Locate the cell with the specified text and output its (X, Y) center coordinate. 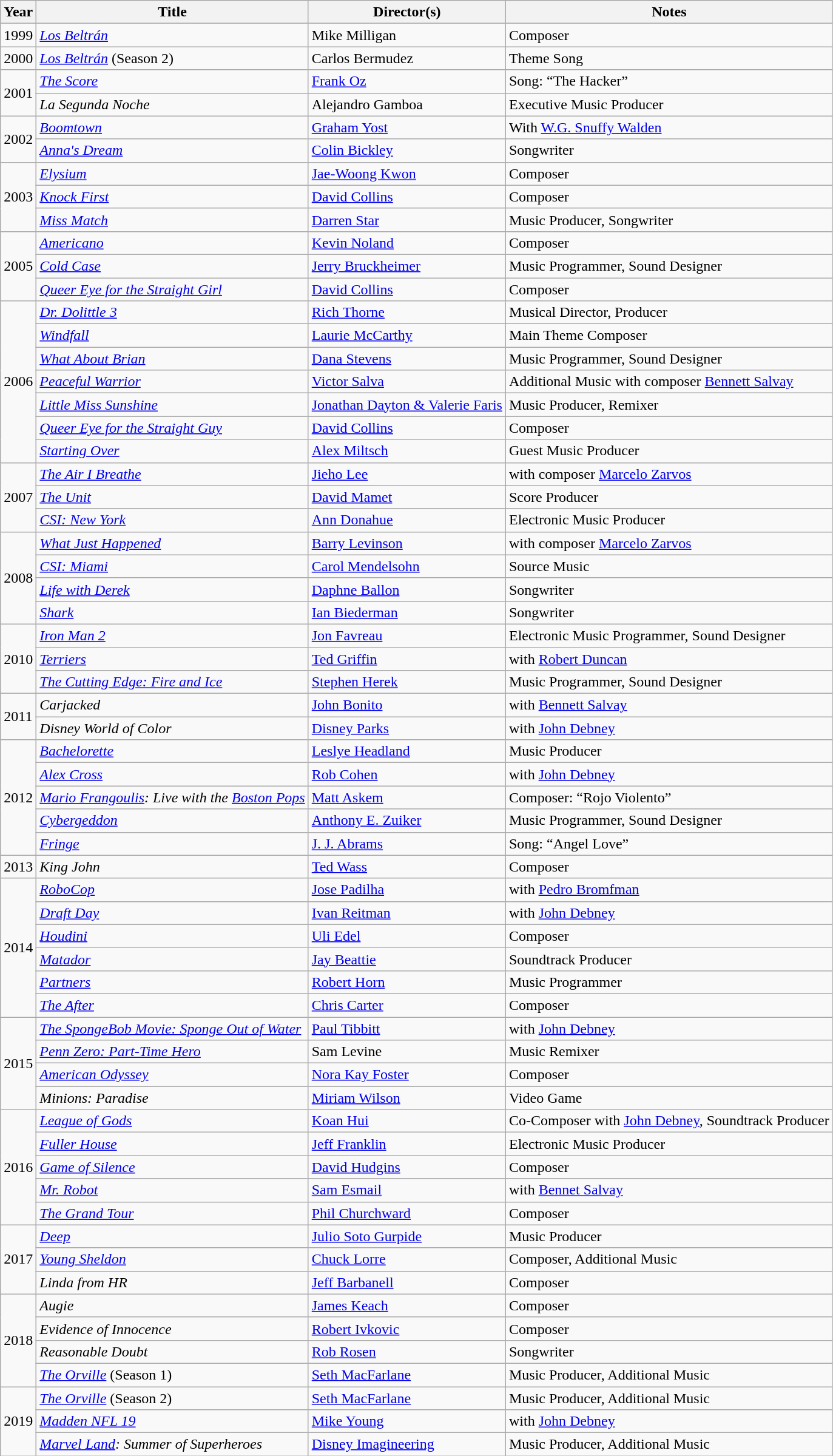
Americano (172, 243)
CSI: Miami (172, 566)
Little Miss Sunshine (172, 405)
Nora Kay Foster (406, 1075)
Leslye Headland (406, 751)
Stephen Herek (406, 682)
Disney Parks (406, 728)
Phil Churchward (406, 1213)
Shark (172, 612)
Music Programmer (669, 982)
2010 (18, 659)
Disney Imagineering (406, 1444)
Executive Music Producer (669, 104)
Queer Eye for the Straight Girl (172, 290)
The Unit (172, 497)
The Air I Breathe (172, 474)
Co-Composer with John Debney, Soundtrack Producer (669, 1121)
Koan Hui (406, 1121)
Paul Tibbitt (406, 1029)
Minions: Paradise (172, 1098)
Elysium (172, 174)
2015 (18, 1063)
Boomtown (172, 127)
La Segunda Noche (172, 104)
Kevin Noland (406, 243)
Ian Biederman (406, 612)
Cybergeddon (172, 821)
Ann Donahue (406, 520)
Anna's Dream (172, 151)
Rob Cohen (406, 774)
Knock First (172, 197)
2000 (18, 58)
The Score (172, 81)
The Orville (Season 1) (172, 1375)
2012 (18, 797)
Disney World of Color (172, 728)
League of Gods (172, 1121)
CSI: New York (172, 520)
Daphne Ballon (406, 589)
Fringe (172, 844)
Augie (172, 1305)
2003 (18, 197)
Soundtrack Producer (669, 959)
Dana Stevens (406, 359)
David Hudgins (406, 1167)
Additional Music with composer Bennett Salvay (669, 382)
Game of Silence (172, 1167)
Colin Bickley (406, 151)
Jon Favreau (406, 635)
Linda from HR (172, 1282)
2016 (18, 1167)
with Bennett Salvay (669, 705)
Starting Over (172, 451)
2019 (18, 1421)
Rob Rosen (406, 1352)
Carlos Bermudez (406, 58)
Ted Wass (406, 867)
Penn Zero: Part-Time Hero (172, 1052)
Source Music (669, 566)
John Bonito (406, 705)
Matador (172, 959)
Iron Man 2 (172, 635)
Jae-Woong Kwon (406, 174)
2002 (18, 139)
Jonathan Dayton & Valerie Faris (406, 405)
The Orville (Season 2) (172, 1398)
Victor Salva (406, 382)
With W.G. Snuffy Walden (669, 127)
Julio Soto Gurpide (406, 1236)
Carol Mendelsohn (406, 566)
Deep (172, 1236)
What About Brian (172, 359)
2018 (18, 1340)
David Mamet (406, 497)
Title (172, 12)
Partners (172, 982)
Ted Griffin (406, 659)
Cold Case (172, 266)
Jerry Bruckheimer (406, 266)
Marvel Land: Summer of Superheroes (172, 1444)
with Pedro Bromfman (669, 890)
Reasonable Doubt (172, 1352)
Carjacked (172, 705)
Director(s) (406, 12)
Young Sheldon (172, 1259)
2014 (18, 947)
2008 (18, 578)
Theme Song (669, 58)
2006 (18, 382)
2001 (18, 93)
Sam Levine (406, 1052)
Draft Day (172, 913)
Queer Eye for the Straight Guy (172, 428)
Score Producer (669, 497)
The Cutting Edge: Fire and Ice (172, 682)
Mario Frangoulis: Live with the Boston Pops (172, 797)
Main Theme Composer (669, 336)
Rich Thorne (406, 313)
Terriers (172, 659)
Song: “Angel Love” (669, 844)
Jay Beattie (406, 959)
Los Beltrán (172, 35)
Notes (669, 12)
Jose Padilha (406, 890)
Graham Yost (406, 127)
Los Beltrán (Season 2) (172, 58)
James Keach (406, 1305)
The Grand Tour (172, 1213)
Jieho Lee (406, 474)
with Robert Duncan (669, 659)
Uli Edel (406, 936)
Windfall (172, 336)
What Just Happened (172, 543)
Bachelorette (172, 751)
Madden NFL 19 (172, 1421)
Alejandro Gamboa (406, 104)
Miriam Wilson (406, 1098)
Music Producer, Songwriter (669, 220)
RoboCop (172, 890)
Music Remixer (669, 1052)
Sam Esmail (406, 1190)
Composer, Additional Music (669, 1259)
Composer: “Rojo Violento” (669, 797)
King John (172, 867)
Song: “The Hacker” (669, 81)
Chris Carter (406, 1005)
Alex Cross (172, 774)
American Odyssey (172, 1075)
2005 (18, 266)
2011 (18, 717)
Jeff Franklin (406, 1144)
Miss Match (172, 220)
Ivan Reitman (406, 913)
Mike Milligan (406, 35)
Jeff Barbanell (406, 1282)
The SpongeBob Movie: Sponge Out of Water (172, 1029)
Robert Ivkovic (406, 1329)
Dr. Dolittle 3 (172, 313)
Guest Music Producer (669, 451)
Houdini (172, 936)
Barry Levinson (406, 543)
Mr. Robot (172, 1190)
Alex Miltsch (406, 451)
Evidence of Innocence (172, 1329)
The After (172, 1005)
Video Game (669, 1098)
Music Producer, Remixer (669, 405)
Robert Horn (406, 982)
1999 (18, 35)
Electronic Music Programmer, Sound Designer (669, 635)
Fuller House (172, 1144)
Chuck Lorre (406, 1259)
Laurie McCarthy (406, 336)
with Bennet Salvay (669, 1190)
Peaceful Warrior (172, 382)
2013 (18, 867)
2007 (18, 497)
J. J. Abrams (406, 844)
Anthony E. Zuiker (406, 821)
Frank Oz (406, 81)
Matt Askem (406, 797)
Darren Star (406, 220)
Year (18, 12)
Mike Young (406, 1421)
Life with Derek (172, 589)
2017 (18, 1259)
Musical Director, Producer (669, 313)
